Output the [X, Y] coordinate of the center of the cell containing the given text.  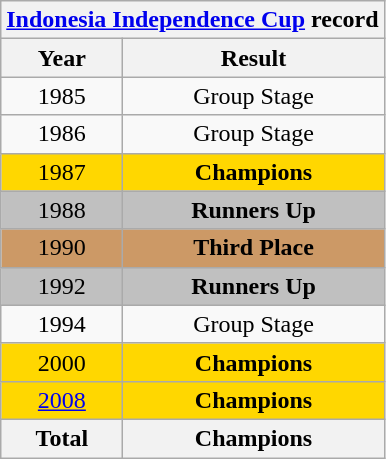
2000 [62, 362]
1987 [62, 172]
Third Place [254, 248]
2008 [62, 400]
Indonesia Independence Cup record [192, 20]
1992 [62, 286]
Year [62, 58]
1988 [62, 210]
Total [62, 438]
1990 [62, 248]
1986 [62, 134]
1985 [62, 96]
Result [254, 58]
1994 [62, 324]
